Identify which cell holds the provided text, then report its [X, Y] central coordinate. 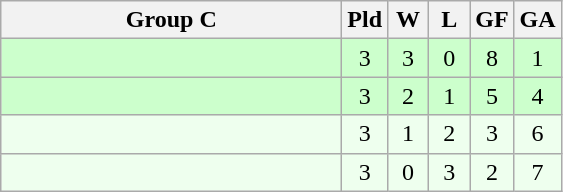
6 [538, 134]
GF [492, 20]
W [408, 20]
4 [538, 96]
GA [538, 20]
L [450, 20]
Pld [365, 20]
Group C [172, 20]
5 [492, 96]
7 [538, 172]
8 [492, 58]
